Pinpoint the cell where the given text exists, returning its [x, y] midpoint coordinate. 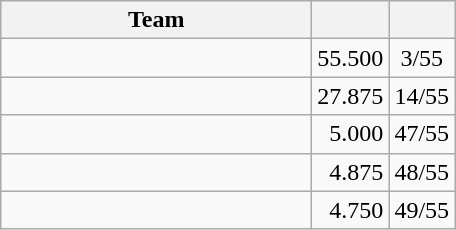
5.000 [350, 134]
27.875 [350, 96]
48/55 [422, 172]
3/55 [422, 58]
14/55 [422, 96]
Team [156, 20]
49/55 [422, 210]
47/55 [422, 134]
4.750 [350, 210]
55.500 [350, 58]
4.875 [350, 172]
